Search for the cell housing the specified text and yield its (x, y) center coordinate. 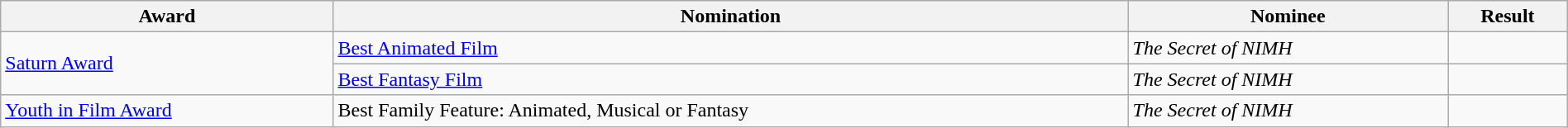
Youth in Film Award (167, 111)
Nomination (731, 17)
Best Animated Film (731, 48)
Result (1508, 17)
Best Family Feature: Animated, Musical or Fantasy (731, 111)
Award (167, 17)
Nominee (1288, 17)
Saturn Award (167, 64)
Best Fantasy Film (731, 79)
